Identify which cell holds the provided text, then report its (x, y) central coordinate. 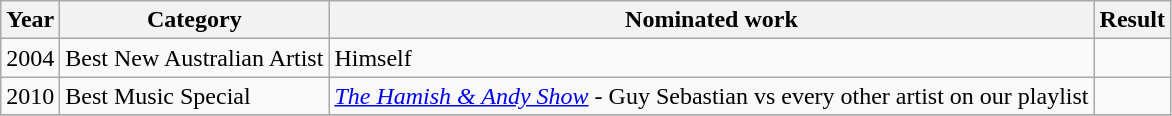
Year (30, 20)
2004 (30, 58)
Category (194, 20)
Result (1132, 20)
Himself (712, 58)
2010 (30, 96)
Best Music Special (194, 96)
Nominated work (712, 20)
The Hamish & Andy Show - Guy Sebastian vs every other artist on our playlist (712, 96)
Best New Australian Artist (194, 58)
